Return the [X, Y] coordinate for the center point of the cell that contains the specified text.  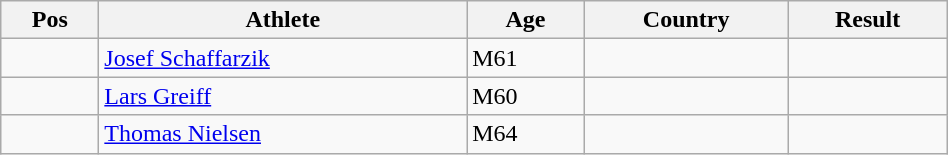
Thomas Nielsen [283, 134]
Josef Schaffarzik [283, 58]
M64 [526, 134]
Pos [50, 20]
M60 [526, 96]
M61 [526, 58]
Country [686, 20]
Age [526, 20]
Athlete [283, 20]
Result [868, 20]
Lars Greiff [283, 96]
